Extract the [X, Y] coordinate from the center of the cell holding the provided text.  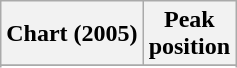
Chart (2005) [72, 34]
Peakposition [189, 34]
